Scan for the cell matching the given text and deliver its [x, y] coordinate at center. 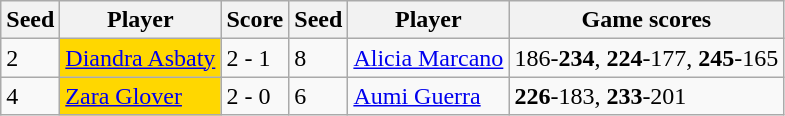
Game scores [646, 20]
2 - 0 [255, 96]
8 [318, 58]
2 - 1 [255, 58]
Diandra Asbaty [140, 58]
Score [255, 20]
186-234, 224-177, 245-165 [646, 58]
2 [30, 58]
Aumi Guerra [428, 96]
Zara Glover [140, 96]
4 [30, 96]
Alicia Marcano [428, 58]
226-183, 233-201 [646, 96]
6 [318, 96]
